Return [x, y] of the center of cell containing provided text 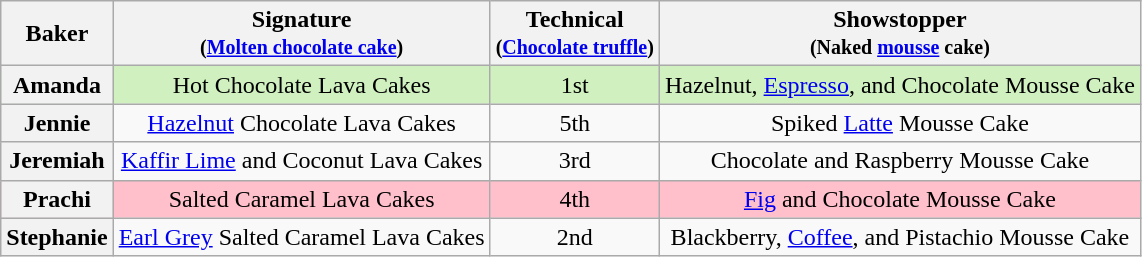
Jennie [57, 123]
Showstopper(Naked mousse cake) [900, 34]
Hazelnut Chocolate Lava Cakes [302, 123]
Baker [57, 34]
1st [574, 85]
Fig and Chocolate Mousse Cake [900, 199]
Chocolate and Raspberry Mousse Cake [900, 161]
Kaffir Lime and Coconut Lava Cakes [302, 161]
Signature(Molten chocolate cake) [302, 34]
3rd [574, 161]
Earl Grey Salted Caramel Lava Cakes [302, 237]
Hazelnut, Espresso, and Chocolate Mousse Cake [900, 85]
5th [574, 123]
Jeremiah [57, 161]
4th [574, 199]
Technical(Chocolate truffle) [574, 34]
Prachi [57, 199]
2nd [574, 237]
Stephanie [57, 237]
Amanda [57, 85]
Blackberry, Coffee, and Pistachio Mousse Cake [900, 237]
Spiked Latte Mousse Cake [900, 123]
Hot Chocolate Lava Cakes [302, 85]
Salted Caramel Lava Cakes [302, 199]
